Scan for the cell matching the given text and deliver its [x, y] coordinate at center. 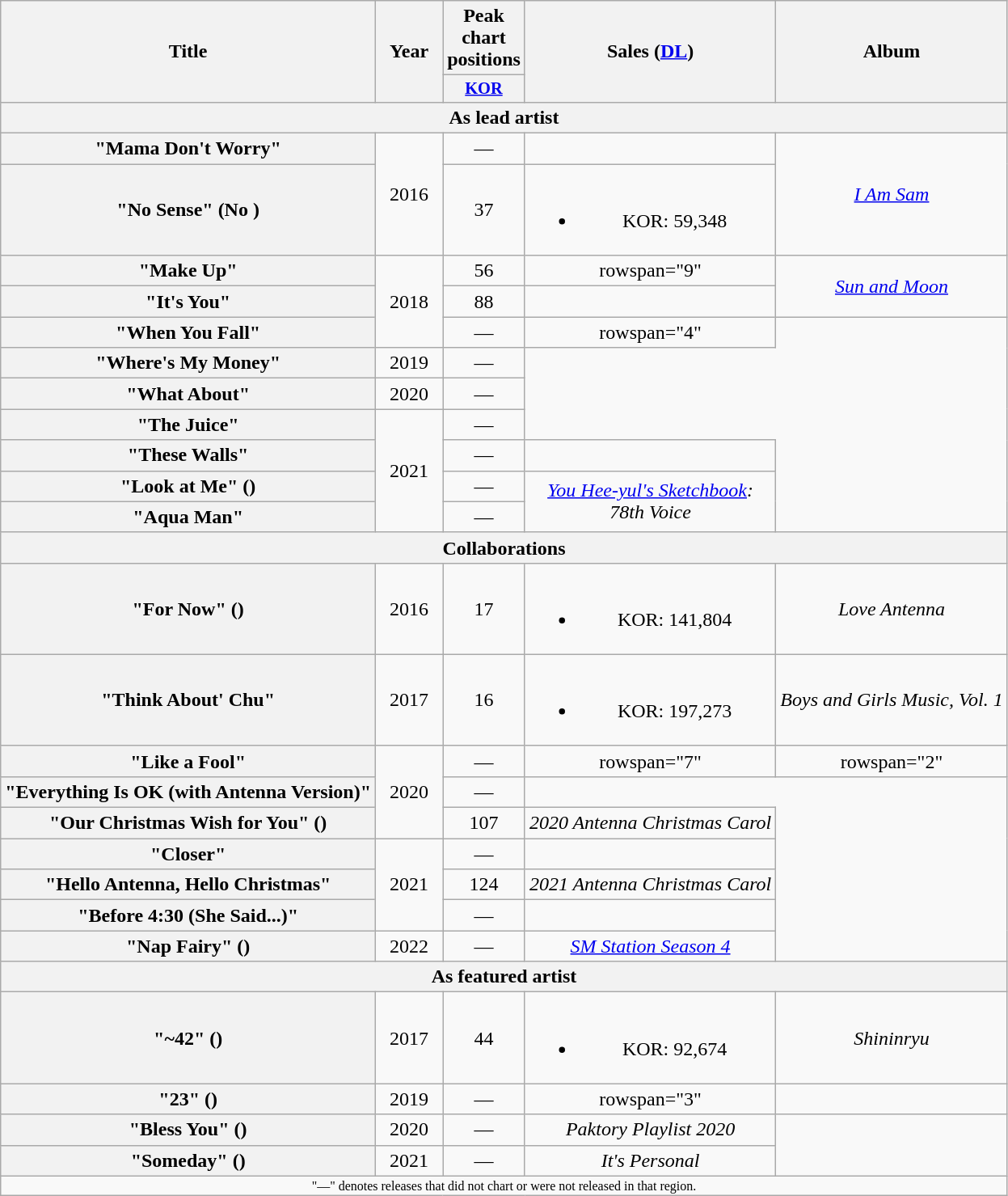
Year [409, 52]
SM Station Season 4 [650, 946]
rowspan="2" [892, 761]
Peak chart positions [484, 38]
17 [484, 608]
KOR: 92,674 [650, 1038]
107 [484, 823]
KOR: 197,273 [650, 700]
2018 [409, 302]
88 [484, 302]
"For Now" () [188, 608]
"What About" [188, 394]
rowspan="9" [650, 271]
"Closer" [188, 854]
"It's You" [188, 302]
56 [484, 271]
"These Walls" [188, 455]
Sales (DL) [650, 52]
Title [188, 52]
rowspan="3" [650, 1099]
Album [892, 52]
44 [484, 1038]
"Our Christmas Wish for You" () [188, 823]
"Make Up" [188, 271]
Shininryu [892, 1038]
I Am Sam [892, 194]
2020 Antenna Christmas Carol [650, 823]
"~42" () [188, 1038]
Collaborations [504, 547]
As featured artist [504, 977]
"23" () [188, 1099]
rowspan="7" [650, 761]
"Before 4:30 (She Said...)" [188, 915]
"Look at Me" () [188, 486]
As lead artist [504, 117]
"Everything Is OK (with Antenna Version)" [188, 792]
It's Personal [650, 1160]
124 [484, 885]
Sun and Moon [892, 286]
"Like a Fool" [188, 761]
KOR: 141,804 [650, 608]
"Think About' Chu" [188, 700]
"No Sense" (No ) [188, 210]
Paktory Playlist 2020 [650, 1130]
"Mama Don't Worry" [188, 149]
Love Antenna [892, 608]
"Where's My Money" [188, 363]
"Someday" () [188, 1160]
Boys and Girls Music, Vol. 1 [892, 700]
16 [484, 700]
KOR [484, 89]
37 [484, 210]
"The Juice" [188, 425]
"Nap Fairy" () [188, 946]
KOR: 59,348 [650, 210]
2022 [409, 946]
You Hee-yul's Sketchbook: 78th Voice [650, 501]
"Bless You" () [188, 1130]
"Hello Antenna, Hello Christmas" [188, 885]
"When You Fall" [188, 332]
2021 Antenna Christmas Carol [650, 885]
"Aqua Man" [188, 517]
"—" denotes releases that did not chart or were not released in that region. [504, 1185]
rowspan="4" [650, 332]
